Identify which cell holds the provided text, then report its [x, y] central coordinate. 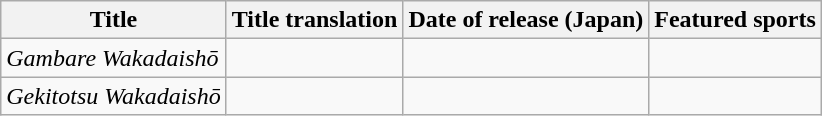
Title translation [314, 20]
Date of release (Japan) [526, 20]
Title [114, 20]
Gambare Wakadaishō [114, 58]
Featured sports [736, 20]
Gekitotsu Wakadaishō [114, 96]
